Output the (X, Y) coordinate of the center of the cell containing the given text.  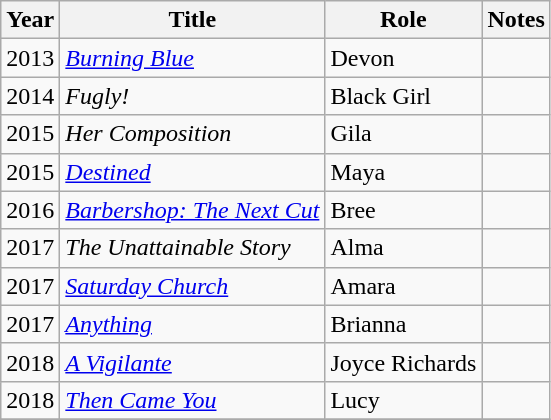
Burning Blue (192, 58)
Gila (404, 134)
Devon (404, 58)
Year (30, 20)
Bree (404, 210)
Fugly! (192, 96)
Title (192, 20)
2013 (30, 58)
Destined (192, 172)
Notes (516, 20)
Joyce Richards (404, 362)
Anything (192, 324)
Then Came You (192, 400)
A Vigilante (192, 362)
Role (404, 20)
The Unattainable Story (192, 248)
Alma (404, 248)
Lucy (404, 400)
Her Composition (192, 134)
Maya (404, 172)
2016 (30, 210)
Saturday Church (192, 286)
Brianna (404, 324)
Barbershop: The Next Cut (192, 210)
Amara (404, 286)
Black Girl (404, 96)
2014 (30, 96)
